Provide the [x, y] coordinate of the cell's center where the given text is located.  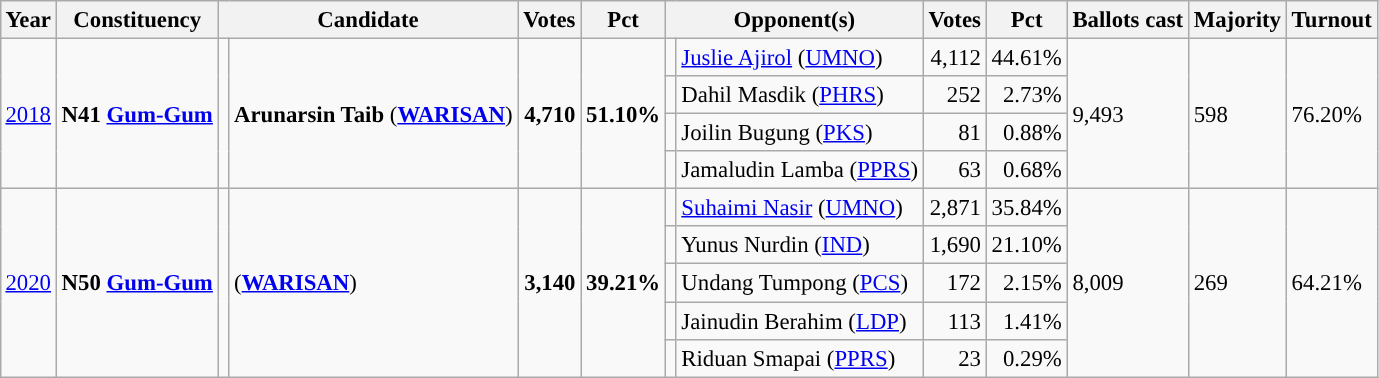
76.20% [1332, 113]
172 [954, 283]
0.88% [1026, 133]
Yunus Nurdin (IND) [800, 245]
Juslie Ajirol (UMNO) [800, 57]
1,690 [954, 245]
2.73% [1026, 95]
3,140 [550, 283]
21.10% [1026, 245]
23 [954, 358]
Undang Tumpong (PCS) [800, 283]
Ballots cast [1128, 20]
Joilin Bugung (PKS) [800, 133]
35.84% [1026, 208]
Candidate [368, 20]
0.29% [1026, 358]
63 [954, 170]
81 [954, 133]
2018 [28, 113]
252 [954, 95]
113 [954, 321]
51.10% [624, 113]
Suhaimi Nasir (UMNO) [800, 208]
2020 [28, 283]
Opponent(s) [794, 20]
Constituency [137, 20]
Jamaludin Lamba (PPRS) [800, 170]
Year [28, 20]
4,710 [550, 113]
44.61% [1026, 57]
Arunarsin Taib (WARISAN) [374, 113]
N41 Gum-Gum [137, 113]
Dahil Masdik (PHRS) [800, 95]
598 [1237, 113]
64.21% [1332, 283]
2,871 [954, 208]
Majority [1237, 20]
(WARISAN) [374, 283]
N50 Gum-Gum [137, 283]
4,112 [954, 57]
8,009 [1128, 283]
2.15% [1026, 283]
Turnout [1332, 20]
0.68% [1026, 170]
1.41% [1026, 321]
Jainudin Berahim (LDP) [800, 321]
9,493 [1128, 113]
39.21% [624, 283]
Riduan Smapai (PPRS) [800, 358]
269 [1237, 283]
